Scan for the cell matching the given text and deliver its [X, Y] coordinate at center. 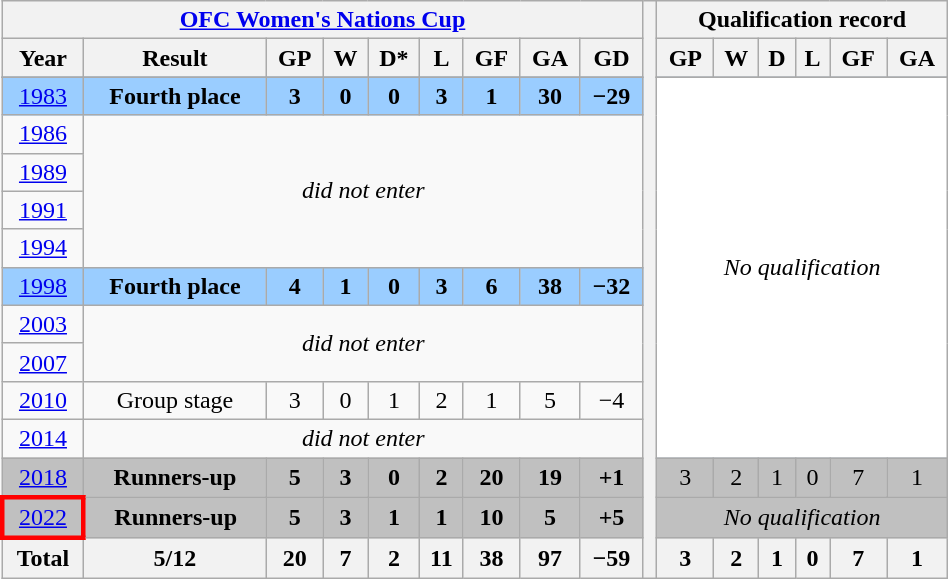
−32 [611, 286]
GD [611, 58]
Qualification record [802, 20]
2003 [42, 324]
5/12 [176, 558]
D* [394, 58]
97 [550, 558]
30 [550, 96]
19 [550, 478]
1994 [42, 248]
Group stage [176, 400]
−59 [611, 558]
Total [42, 558]
1983 [42, 96]
1989 [42, 172]
4 [294, 286]
+1 [611, 478]
2007 [42, 362]
OFC Women's Nations Cup [322, 20]
10 [492, 518]
2018 [42, 478]
Result [176, 58]
2022 [42, 518]
D [777, 58]
2010 [42, 400]
−4 [611, 400]
+5 [611, 518]
Year [42, 58]
−29 [611, 96]
6 [492, 286]
1986 [42, 134]
11 [442, 558]
1998 [42, 286]
1991 [42, 210]
2014 [42, 438]
